From the cell containing the given text, extract its center point as [x, y] coordinate. 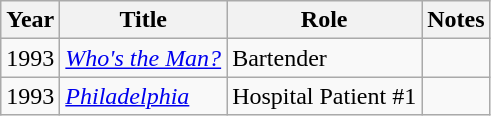
Who's the Man? [144, 58]
Bartender [324, 58]
Philadelphia [144, 96]
Hospital Patient #1 [324, 96]
Year [30, 20]
Title [144, 20]
Notes [456, 20]
Role [324, 20]
